Provide the [X, Y] coordinate of the cell's center where the given text is located.  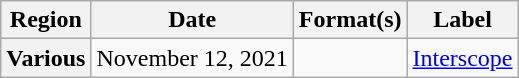
November 12, 2021 [192, 58]
Interscope [462, 58]
Various [46, 58]
Date [192, 20]
Label [462, 20]
Region [46, 20]
Format(s) [350, 20]
